From the cell containing the given text, extract its center point as [X, Y] coordinate. 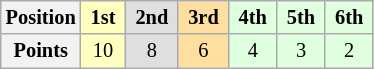
10 [104, 51]
3 [301, 51]
8 [152, 51]
Points [41, 51]
Position [41, 17]
4 [253, 51]
2 [349, 51]
5th [301, 17]
3rd [203, 17]
6th [349, 17]
4th [253, 17]
6 [203, 51]
1st [104, 17]
2nd [152, 17]
